Search for the cell housing the specified text and yield its [X, Y] center coordinate. 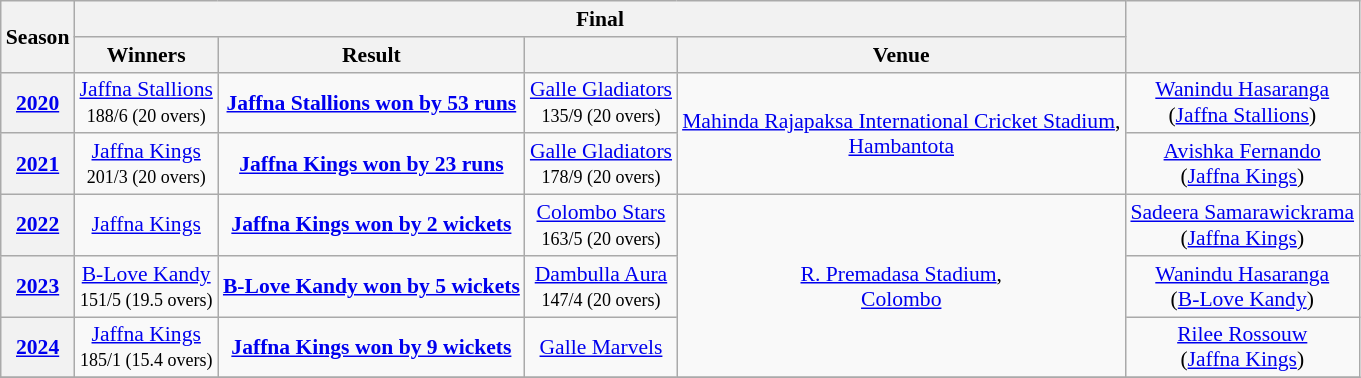
B-Love Kandy151/5 (19.5 overs) [146, 286]
B-Love Kandy won by 5 wickets [372, 286]
Galle Gladiators135/9 (20 overs) [601, 102]
Jaffna Kings won by 9 wickets [372, 348]
2024 [38, 348]
Mahinda Rajapaksa International Cricket Stadium,Hambantota [901, 133]
2023 [38, 286]
Colombo Stars163/5 (20 overs) [601, 226]
R. Premadasa Stadium,Colombo [901, 286]
Jaffna Stallions188/6 (20 overs) [146, 102]
Wanindu Hasaranga (Jaffna Stallions) [1242, 102]
Venue [901, 55]
2022 [38, 226]
Rilee Rossouw (Jaffna Kings) [1242, 348]
Jaffna Stallions won by 53 runs [372, 102]
Avishka Fernando (Jaffna Kings) [1242, 164]
Season [38, 36]
Jaffna Kings185/1 (15.4 overs) [146, 348]
Jaffna Kings201/3 (20 overs) [146, 164]
2021 [38, 164]
Jaffna Kings won by 2 wickets [372, 226]
Galle Gladiators178/9 (20 overs) [601, 164]
Jaffna Kings [146, 226]
Sadeera Samarawickrama (Jaffna Kings) [1242, 226]
Final [600, 19]
Winners [146, 55]
Wanindu Hasaranga (B-Love Kandy) [1242, 286]
Jaffna Kings won by 23 runs [372, 164]
Dambulla Aura147/4 (20 overs) [601, 286]
2020 [38, 102]
Galle Marvels [601, 348]
Result [372, 55]
